Return [X, Y] of the center of cell containing provided text 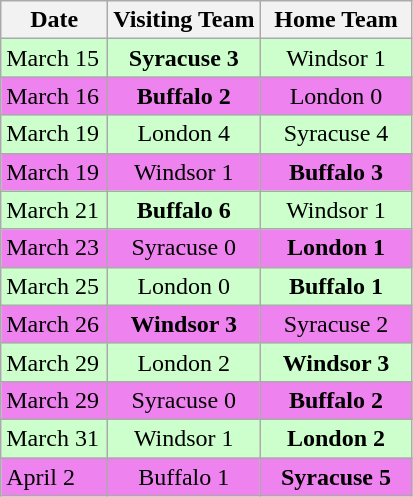
March 25 [54, 286]
April 2 [54, 477]
Buffalo 3 [336, 172]
March 15 [54, 58]
Visiting Team [184, 20]
Date [54, 20]
March 23 [54, 248]
London 4 [184, 134]
Syracuse 3 [184, 58]
March 26 [54, 324]
March 21 [54, 210]
March 31 [54, 438]
March 16 [54, 96]
Buffalo 6 [184, 210]
Syracuse 2 [336, 324]
Home Team [336, 20]
Syracuse 5 [336, 477]
Syracuse 4 [336, 134]
London 1 [336, 248]
